Identify which cell holds the provided text, then report its [x, y] central coordinate. 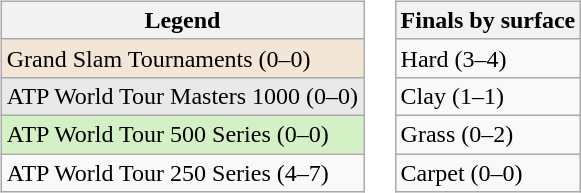
Clay (1–1) [488, 96]
Hard (3–4) [488, 58]
Grass (0–2) [488, 134]
Legend [182, 20]
ATP World Tour Masters 1000 (0–0) [182, 96]
Finals by surface [488, 20]
ATP World Tour 500 Series (0–0) [182, 134]
Grand Slam Tournaments (0–0) [182, 58]
ATP World Tour 250 Series (4–7) [182, 173]
Carpet (0–0) [488, 173]
